Provide the (X, Y) coordinate of the cell's center where the given text is located.  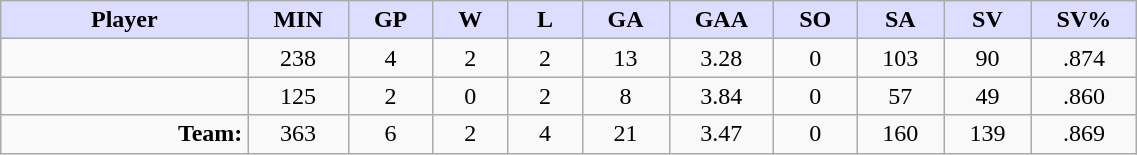
.874 (1084, 58)
.869 (1084, 134)
W (470, 20)
.860 (1084, 96)
160 (900, 134)
3.28 (721, 58)
3.47 (721, 134)
238 (298, 58)
139 (988, 134)
GAA (721, 20)
SA (900, 20)
57 (900, 96)
8 (626, 96)
90 (988, 58)
Player (124, 20)
363 (298, 134)
3.84 (721, 96)
21 (626, 134)
Team: (124, 134)
GP (390, 20)
6 (390, 134)
125 (298, 96)
MIN (298, 20)
L (545, 20)
13 (626, 58)
103 (900, 58)
GA (626, 20)
SO (816, 20)
49 (988, 96)
SV% (1084, 20)
SV (988, 20)
